Find where the given text appears and provide that cell's center as [x, y] coordinate. 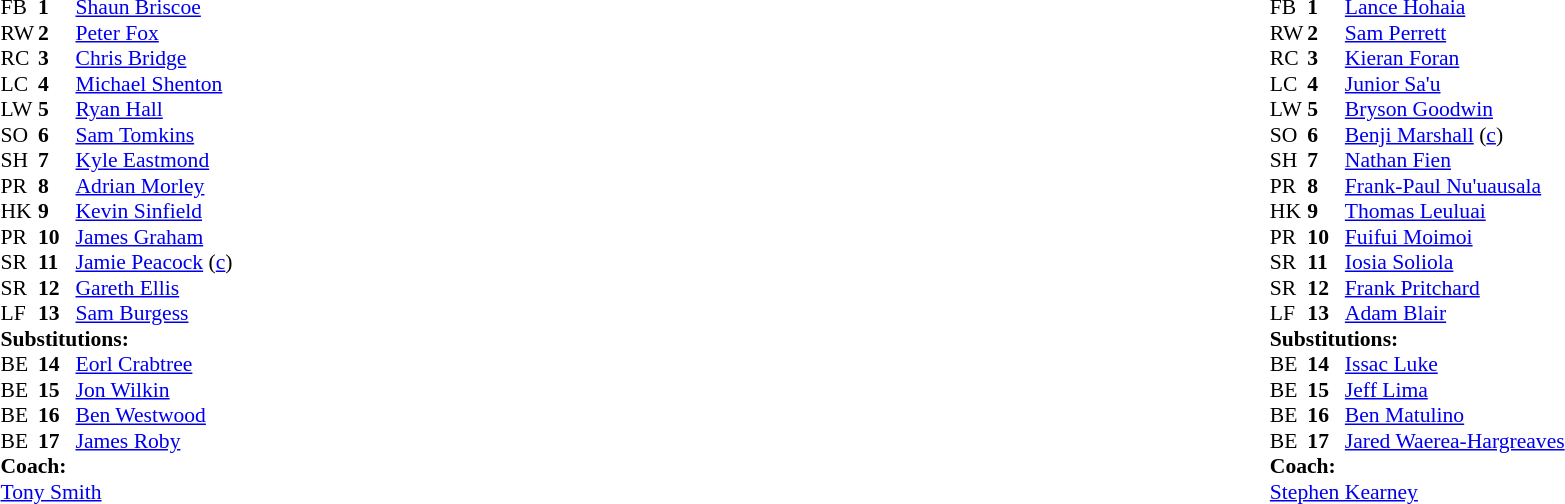
Eorl Crabtree [154, 365]
Ben Matulino [1455, 415]
Kyle Eastmond [154, 161]
Ryan Hall [154, 109]
Gareth Ellis [154, 288]
Jared Waerea-Hargreaves [1455, 441]
Adrian Morley [154, 186]
Kevin Sinfield [154, 211]
Peter Fox [154, 33]
Frank-Paul Nu'uausala [1455, 186]
Issac Luke [1455, 365]
Sam Burgess [154, 313]
James Graham [154, 237]
Junior Sa'u [1455, 84]
Ben Westwood [154, 415]
Thomas Leuluai [1455, 211]
Michael Shenton [154, 84]
Jeff Lima [1455, 390]
Fuifui Moimoi [1455, 237]
Adam Blair [1455, 313]
Bryson Goodwin [1455, 109]
Jon Wilkin [154, 390]
Iosia Soliola [1455, 263]
Kieran Foran [1455, 59]
Nathan Fien [1455, 161]
Sam Tomkins [154, 135]
James Roby [154, 441]
Jamie Peacock (c) [154, 263]
Frank Pritchard [1455, 288]
Sam Perrett [1455, 33]
Chris Bridge [154, 59]
Benji Marshall (c) [1455, 135]
